Scan for the cell matching the given text and deliver its (X, Y) coordinate at center. 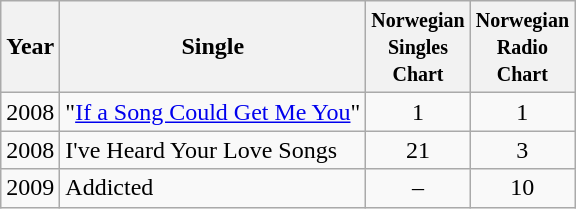
3 (522, 150)
2009 (30, 188)
"If a Song Could Get Me You" (213, 112)
Year (30, 47)
Norwegian Radio Chart (522, 47)
Single (213, 47)
21 (418, 150)
I've Heard Your Love Songs (213, 150)
Addicted (213, 188)
Norwegian Singles Chart (418, 47)
– (418, 188)
10 (522, 188)
